Provide the (x, y) coordinate of the cell's center where the given text is located.  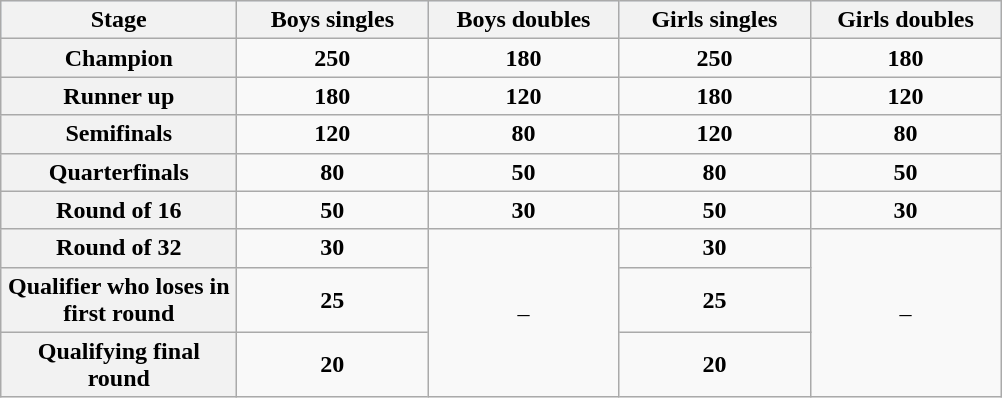
Round of 32 (119, 248)
Quarterfinals (119, 172)
Girls doubles (906, 20)
Champion (119, 58)
Round of 16 (119, 210)
Qualifying final round (119, 364)
Semifinals (119, 134)
Boys singles (332, 20)
Boys doubles (524, 20)
Qualifier who loses in first round (119, 300)
Girls singles (714, 20)
Runner up (119, 96)
Stage (119, 20)
